Provide the [x, y] coordinate of the cell's center where the given text is located.  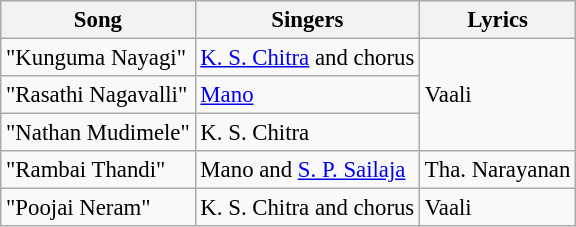
Tha. Narayanan [498, 170]
"Rambai Thandi" [98, 170]
"Poojai Neram" [98, 208]
"Nathan Mudimele" [98, 133]
Song [98, 20]
Lyrics [498, 20]
"Rasathi Nagavalli" [98, 95]
Mano [307, 95]
Mano and S. P. Sailaja [307, 170]
"Kunguma Nayagi" [98, 58]
Singers [307, 20]
K. S. Chitra [307, 133]
